Scan for the cell matching the given text and deliver its (x, y) coordinate at center. 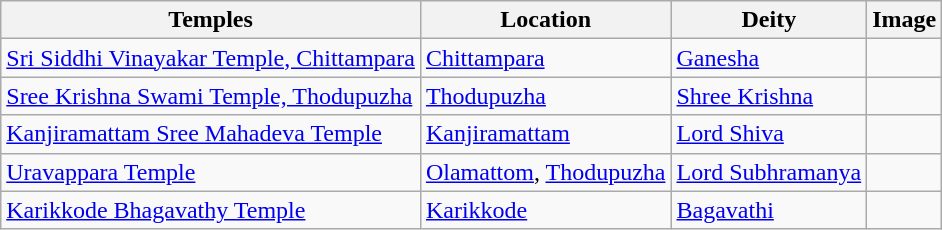
Lord Subhramanya (769, 172)
Chittampara (546, 58)
Temples (211, 20)
Shree Krishna (769, 96)
Deity (769, 20)
Karikkode Bhagavathy Temple (211, 210)
Kanjiramattam Sree Mahadeva Temple (211, 134)
Olamattom, Thodupuzha (546, 172)
Sri Siddhi Vinayakar Temple, Chittampara (211, 58)
Ganesha (769, 58)
Location (546, 20)
Image (904, 20)
Sree Krishna Swami Temple, Thodupuzha (211, 96)
Karikkode (546, 210)
Thodupuzha (546, 96)
Kanjiramattam (546, 134)
Uravappara Temple (211, 172)
Lord Shiva (769, 134)
Bagavathi (769, 210)
